Search for the cell housing the specified text and yield its [x, y] center coordinate. 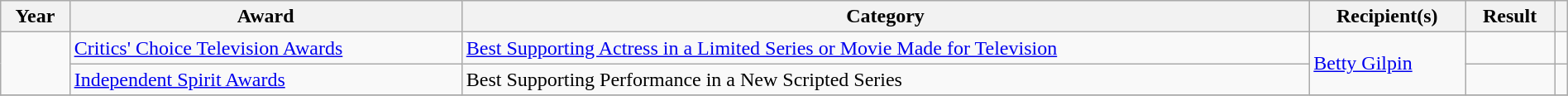
Critics' Choice Television Awards [265, 48]
Betty Gilpin [1388, 64]
Year [35, 17]
Result [1510, 17]
Independent Spirit Awards [265, 79]
Category [885, 17]
Best Supporting Performance in a New Scripted Series [885, 79]
Best Supporting Actress in a Limited Series or Movie Made for Television [885, 48]
Recipient(s) [1388, 17]
Award [265, 17]
